Pinpoint the cell where the given text exists, returning its [x, y] midpoint coordinate. 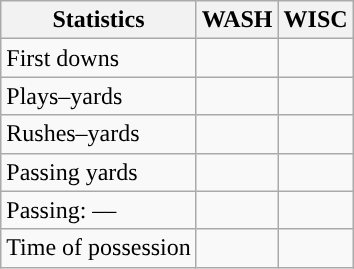
First downs [99, 58]
Plays–yards [99, 96]
Passing: –– [99, 210]
WASH [237, 20]
Statistics [99, 20]
Passing yards [99, 172]
Rushes–yards [99, 134]
Time of possession [99, 248]
WISC [316, 20]
